Return (x, y) of the center of cell containing provided text 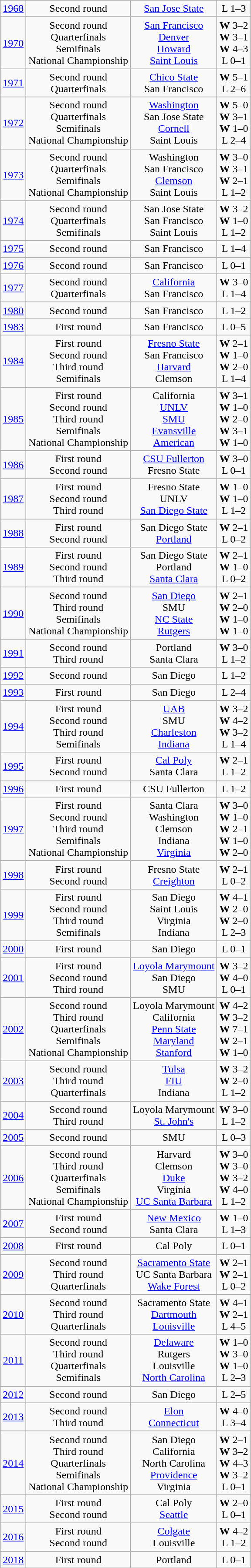
San Jose StateSan FranciscoSaint Louis (174, 221)
W 5–0W 3–1W 1–0L 2–4 (234, 123)
1977 (13, 288)
W 2–0L 0–1 (234, 1509)
W 4–1W 2–1L 4–5 (234, 1314)
1984 (13, 361)
W 3–2W 3–1W 4–3L 0–1 (234, 43)
SMU (174, 1138)
TulsaFIUIndiana (174, 1081)
Second roundThird roundQuarterfinalsSemifinals (78, 1360)
1997 (13, 829)
W 1–0W 3–0W 1–0L 2–3 (234, 1360)
1993 (13, 692)
Sacramento StateUC Santa BarbaraWake Forest (174, 1274)
W 4–2W 3–2W 7–1W 2–1W 1–0 (234, 1029)
Santa ClaraWashingtonClemsonIndianaVirginia (174, 829)
2008 (13, 1246)
2012 (13, 1394)
L 0–3 (234, 1138)
CSU FullertonFresno State (174, 465)
1975 (13, 249)
W 2–1W 2–1L 0–2 (234, 1274)
Loyola MarymountSan DiegoSMU (174, 977)
ElonConnecticut (174, 1417)
San Jose State (174, 9)
L 1–3 (234, 9)
Loyola MarymountCaliforniaPenn StateMarylandStanford (174, 1029)
L 2–5 (234, 1394)
1989 (13, 567)
Fresno StateSan FranciscoHarvardClemson (174, 361)
Second roundQuarterfinalsSemifinals (78, 221)
Loyola MarymountSt. John's (174, 1116)
Second roundThird roundSemifinalsNational Championship (78, 613)
1972 (13, 123)
WashingtonSan Jose StateCornellSaint Louis (174, 123)
1973 (13, 175)
1988 (13, 533)
W 1–0W 1–0L 1–2 (234, 499)
San DiegoSaint LouisVirginiaIndiana (174, 915)
DelawareRutgersLouisvilleNorth Carolina (174, 1360)
W 1–0L 1–3 (234, 1223)
1986 (13, 465)
CSU Fullerton (174, 789)
Chico StateSan Francisco (174, 83)
2003 (13, 1081)
W 3–0L 1–4 (234, 288)
W 3–2W 4–2W 3–2L 1–4 (234, 727)
2000 (13, 949)
W 2–1W 2–0W 1–0W 1–0 (234, 613)
1970 (13, 43)
Cal PolySeattle (174, 1509)
2014 (13, 1463)
1996 (13, 789)
Cal Poly (174, 1246)
Fresno StateUNLVSan Diego State (174, 499)
2005 (13, 1138)
1998 (13, 874)
New MexicoSanta Clara (174, 1223)
San DiegoCaliforniaNorth CarolinaProvidenceVirginia (174, 1463)
1971 (13, 83)
ColgateLouisville (174, 1537)
San Diego StatePortland (174, 533)
1990 (13, 613)
1992 (13, 676)
2001 (13, 977)
2013 (13, 1417)
2009 (13, 1274)
San Diego StatePortlandSanta Clara (174, 567)
W 3–2W 4–0L 0–1 (234, 977)
W 3–0W 1–0W 2–1W 1–0W 2–0 (234, 829)
1994 (13, 727)
W 5–1L 2–6 (234, 83)
PortlandSanta Clara (174, 653)
W 3–1W 1–0W 2–0W 3–1W 1–0 (234, 419)
2011 (13, 1360)
San DiegoSMUNC StateRutgers (174, 613)
1983 (13, 327)
1968 (13, 9)
1987 (13, 499)
WashingtonSan FranciscoClemsonSaint Louis (174, 175)
2018 (13, 1560)
2010 (13, 1314)
1976 (13, 265)
L 2–4 (234, 692)
2004 (13, 1116)
W 2–1L 1–2 (234, 767)
W 2–1W 1–0L 0–2 (234, 567)
1980 (13, 310)
2002 (13, 1029)
W 3–0L 0–1 (234, 465)
HarvardClemsonDukeVirginiaUC Santa Barbara (174, 1178)
2007 (13, 1223)
W 4–1W 2–0W 2–0L 2–3 (234, 915)
Sacramento StateDartmouthLouisville (174, 1314)
2015 (13, 1509)
W 3–2W 2–0L 1–2 (234, 1081)
2016 (13, 1537)
L 0–5 (234, 327)
Portland (174, 1560)
W 2–1W 1–0W 2–0L 1–4 (234, 361)
1974 (13, 221)
Cal PolySanta Clara (174, 767)
W 3–2W 1–0L 1–2 (234, 221)
W 2–1W 3–2W 4–3W 3–2L 0–1 (234, 1463)
2006 (13, 1178)
Fresno StateCreighton (174, 874)
1995 (13, 767)
W 4–2L 1–2 (234, 1537)
CaliforniaSan Francisco (174, 288)
L 1–4 (234, 249)
UABSMUCharlestonIndiana (174, 727)
CaliforniaUNLVSMUEvansvilleAmerican (174, 419)
W 3–0W 3–0W 3–2W 4–0L 1–2 (234, 1178)
San FranciscoDenverHowardSaint Louis (174, 43)
W 4–0L 3–4 (234, 1417)
W 3–0W 3–1W 2–1L 1–2 (234, 175)
1985 (13, 419)
1991 (13, 653)
1999 (13, 915)
